Locate the cell with the specified text and output its [x, y] center coordinate. 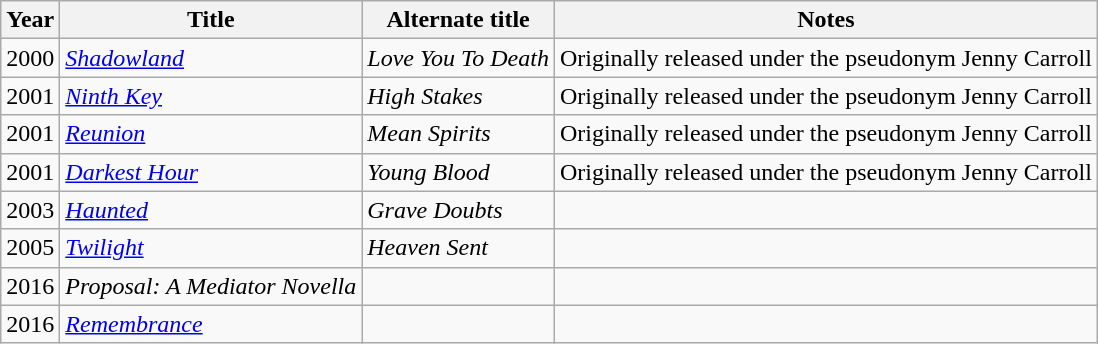
Year [30, 20]
Heaven Sent [458, 248]
Alternate title [458, 20]
Notes [826, 20]
Love You To Death [458, 58]
Ninth Key [211, 96]
Mean Spirits [458, 134]
Reunion [211, 134]
Darkest Hour [211, 172]
Twilight [211, 248]
2003 [30, 210]
Title [211, 20]
Haunted [211, 210]
2005 [30, 248]
2000 [30, 58]
Young Blood [458, 172]
Grave Doubts [458, 210]
High Stakes [458, 96]
Remembrance [211, 324]
Proposal: A Mediator Novella [211, 286]
Shadowland [211, 58]
